For the text-containing cell, return its midpoint in [x, y] coordinate format. 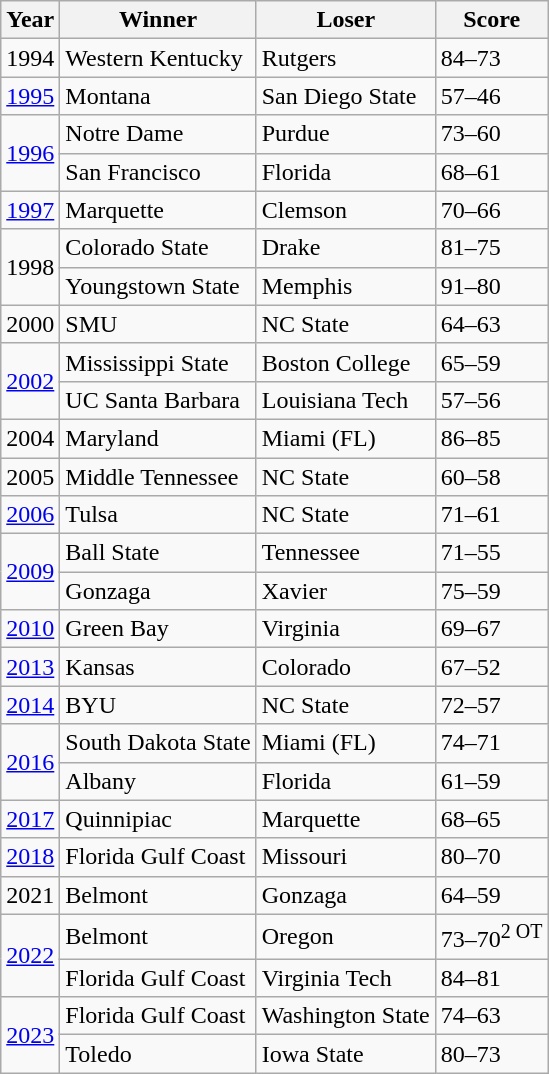
Notre Dame [158, 134]
Oregon [346, 936]
65–59 [492, 362]
71–61 [492, 515]
Kansas [158, 667]
Purdue [346, 134]
2009 [30, 572]
Quinnipiac [158, 819]
1997 [30, 210]
67–52 [492, 667]
Loser [346, 20]
Boston College [346, 362]
2005 [30, 477]
San Diego State [346, 96]
Maryland [158, 438]
San Francisco [158, 172]
75–59 [492, 591]
2010 [30, 629]
64–59 [492, 895]
Winner [158, 20]
Score [492, 20]
84–81 [492, 978]
Drake [346, 248]
68–65 [492, 819]
80–73 [492, 1054]
SMU [158, 324]
Xavier [346, 591]
70–66 [492, 210]
Youngstown State [158, 286]
73–60 [492, 134]
57–46 [492, 96]
61–59 [492, 781]
Colorado [346, 667]
Rutgers [346, 58]
57–56 [492, 400]
Year [30, 20]
68–61 [492, 172]
69–67 [492, 629]
Middle Tennessee [158, 477]
Virginia Tech [346, 978]
74–63 [492, 1016]
1996 [30, 153]
1998 [30, 267]
Toledo [158, 1054]
60–58 [492, 477]
Iowa State [346, 1054]
2017 [30, 819]
South Dakota State [158, 743]
Mississippi State [158, 362]
84–73 [492, 58]
Clemson [346, 210]
71–55 [492, 553]
2006 [30, 515]
Memphis [346, 286]
2018 [30, 857]
2013 [30, 667]
73–702 OT [492, 936]
2022 [30, 956]
Albany [158, 781]
Montana [158, 96]
Colorado State [158, 248]
2016 [30, 762]
72–57 [492, 705]
64–63 [492, 324]
2014 [30, 705]
81–75 [492, 248]
Washington State [346, 1016]
91–80 [492, 286]
2000 [30, 324]
86–85 [492, 438]
2002 [30, 381]
Green Bay [158, 629]
Ball State [158, 553]
2004 [30, 438]
1995 [30, 96]
2021 [30, 895]
BYU [158, 705]
Tennessee [346, 553]
Tulsa [158, 515]
Virginia [346, 629]
Western Kentucky [158, 58]
UC Santa Barbara [158, 400]
Louisiana Tech [346, 400]
80–70 [492, 857]
Missouri [346, 857]
74–71 [492, 743]
1994 [30, 58]
2023 [30, 1035]
